Find where the given text appears and provide that cell's center as (X, Y) coordinate. 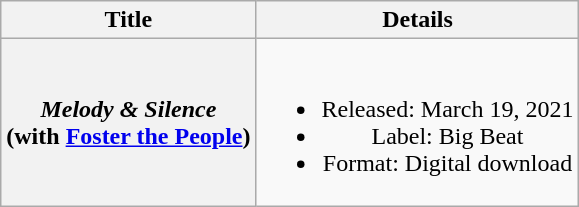
Released: March 19, 2021Label: Big BeatFormat: Digital download (418, 122)
Melody & Silence (with Foster the People) (128, 122)
Details (418, 20)
Title (128, 20)
